Locate the cell with the specified text and output its (X, Y) center coordinate. 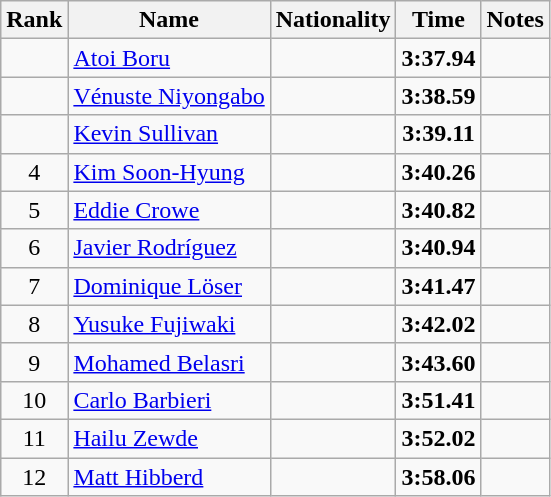
3:40.94 (438, 248)
6 (34, 248)
3:58.06 (438, 477)
3:38.59 (438, 96)
Notes (515, 20)
Kevin Sullivan (169, 134)
3:41.47 (438, 286)
9 (34, 362)
Matt Hibberd (169, 477)
Carlo Barbieri (169, 400)
Mohamed Belasri (169, 362)
4 (34, 172)
3:40.26 (438, 172)
11 (34, 438)
3:39.11 (438, 134)
3:37.94 (438, 58)
Vénuste Niyongabo (169, 96)
Dominique Löser (169, 286)
Nationality (333, 20)
12 (34, 477)
Rank (34, 20)
5 (34, 210)
Atoi Boru (169, 58)
Time (438, 20)
Eddie Crowe (169, 210)
3:52.02 (438, 438)
3:51.41 (438, 400)
Kim Soon-Hyung (169, 172)
8 (34, 324)
3:43.60 (438, 362)
10 (34, 400)
Name (169, 20)
3:42.02 (438, 324)
Yusuke Fujiwaki (169, 324)
7 (34, 286)
3:40.82 (438, 210)
Hailu Zewde (169, 438)
Javier Rodríguez (169, 248)
